Identify which cell holds the provided text, then report its (x, y) central coordinate. 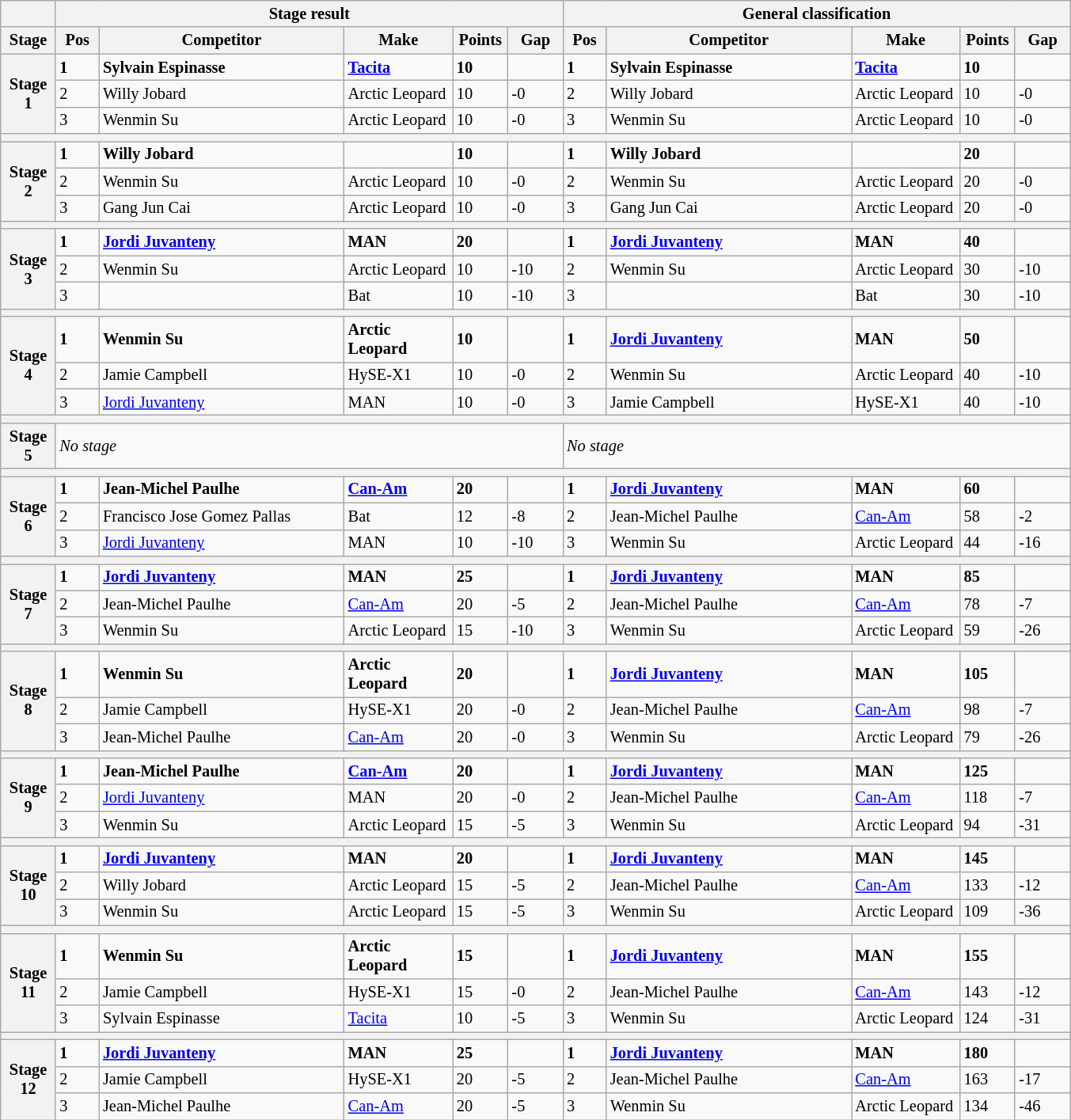
Stage 8 (28, 701)
85 (988, 577)
Francisco Jose Gomez Pallas (222, 516)
Stage 2 (28, 180)
134 (988, 1107)
98 (988, 710)
Stage 11 (28, 983)
58 (988, 516)
Stage 1 (28, 93)
163 (988, 1080)
General classification (817, 13)
Stage 3 (28, 269)
-2 (1043, 516)
78 (988, 604)
44 (988, 543)
133 (988, 886)
-46 (1043, 1107)
143 (988, 992)
Stage result (309, 13)
Stage (28, 40)
-8 (536, 516)
124 (988, 1019)
50 (988, 340)
79 (988, 737)
12 (480, 516)
94 (988, 825)
-16 (1043, 543)
Stage 9 (28, 798)
125 (988, 771)
Stage 7 (28, 603)
Stage 10 (28, 885)
59 (988, 630)
Stage 5 (28, 446)
Stage 4 (28, 366)
105 (988, 674)
Stage 6 (28, 516)
155 (988, 956)
118 (988, 798)
60 (988, 489)
-36 (1043, 912)
109 (988, 912)
145 (988, 859)
Stage 12 (28, 1080)
180 (988, 1053)
-17 (1043, 1080)
